Capture the cell that displays the provided text and extract its [X, Y] central coordinate. 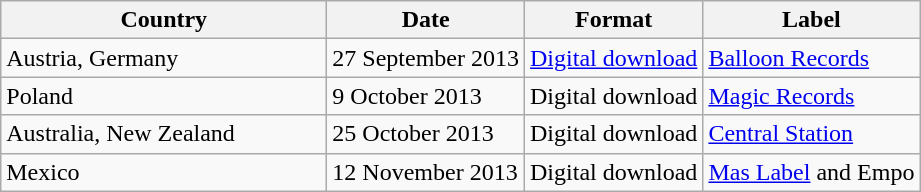
12 November 2013 [426, 172]
Poland [164, 96]
Central Station [812, 134]
Country [164, 20]
Magic Records [812, 96]
Label [812, 20]
Australia, New Zealand [164, 134]
Mexico [164, 172]
Format [614, 20]
Austria, Germany [164, 58]
9 October 2013 [426, 96]
Date [426, 20]
25 October 2013 [426, 134]
Mas Label and Empo [812, 172]
Balloon Records [812, 58]
27 September 2013 [426, 58]
